Return [X, Y] of the center of cell containing provided text 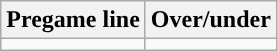
Pregame line [74, 20]
Over/under [210, 20]
